Determine the [x, y] coordinate at the center of the cell enclosing the given text.  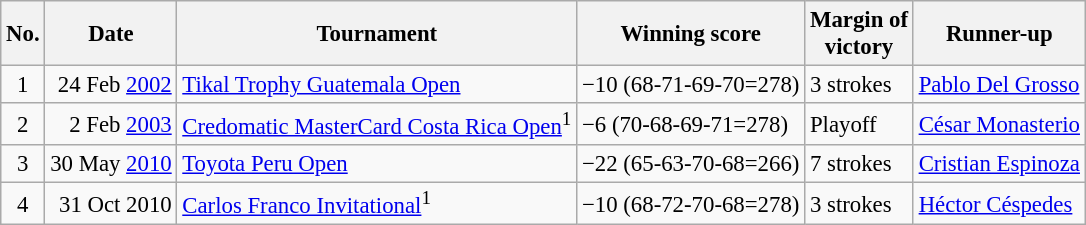
4 [23, 204]
Carlos Franco Invitational1 [377, 204]
−10 (68-71-69-70=278) [691, 85]
7 strokes [860, 164]
Toyota Peru Open [377, 164]
31 Oct 2010 [111, 204]
2 [23, 124]
Winning score [691, 34]
2 Feb 2003 [111, 124]
3 [23, 164]
No. [23, 34]
24 Feb 2002 [111, 85]
1 [23, 85]
Date [111, 34]
Héctor Céspedes [999, 204]
−6 (70-68-69-71=278) [691, 124]
−10 (68-72-70-68=278) [691, 204]
Credomatic MasterCard Costa Rica Open1 [377, 124]
Cristian Espinoza [999, 164]
Tikal Trophy Guatemala Open [377, 85]
30 May 2010 [111, 164]
−22 (65-63-70-68=266) [691, 164]
Runner-up [999, 34]
Playoff [860, 124]
Tournament [377, 34]
Pablo Del Grosso [999, 85]
Margin ofvictory [860, 34]
César Monasterio [999, 124]
